Extract the [x, y] coordinate from the center of the cell holding the provided text.  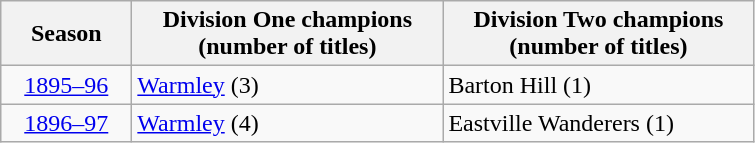
1895–96 [66, 85]
Season [66, 34]
Warmley (4) [288, 123]
Division Two champions (number of titles) [598, 34]
Barton Hill (1) [598, 85]
Eastville Wanderers (1) [598, 123]
Warmley (3) [288, 85]
Division One champions (number of titles) [288, 34]
1896–97 [66, 123]
